For the text-containing cell, return its midpoint in (x, y) coordinate format. 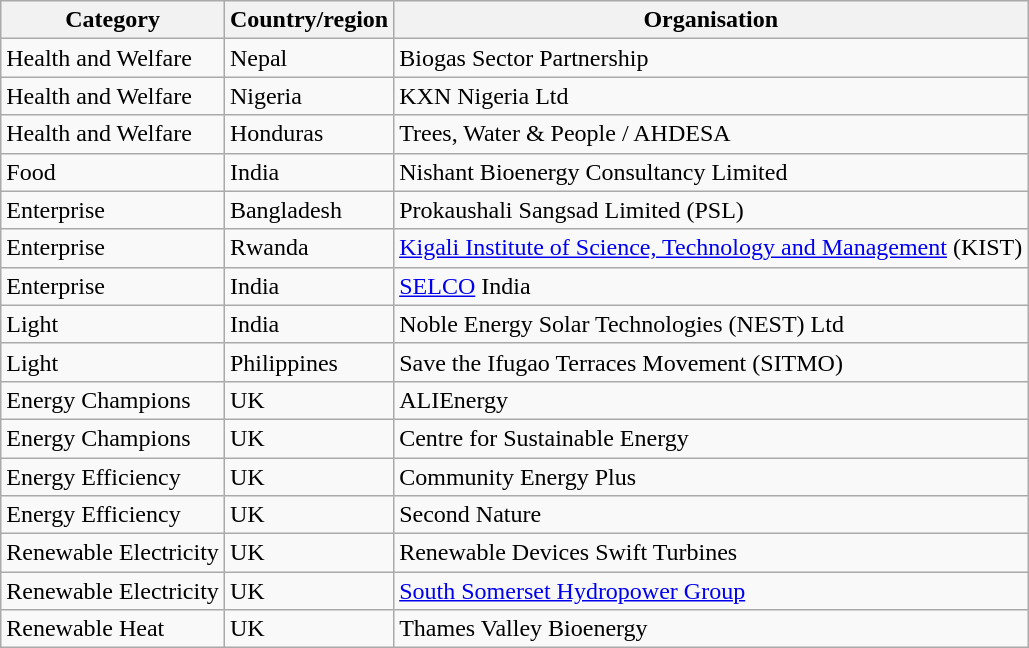
Trees, Water & People / AHDESA (711, 134)
ALIEnergy (711, 400)
Renewable Heat (113, 629)
Bangladesh (308, 210)
Biogas Sector Partnership (711, 58)
Community Energy Plus (711, 477)
Food (113, 172)
Renewable Devices Swift Turbines (711, 553)
Category (113, 20)
Noble Energy Solar Technologies (NEST) Ltd (711, 324)
Philippines (308, 362)
Country/region (308, 20)
South Somerset Hydropower Group (711, 591)
Save the Ifugao Terraces Movement (SITMO) (711, 362)
Prokaushali Sangsad Limited (PSL) (711, 210)
Organisation (711, 20)
Honduras (308, 134)
Thames Valley Bioenergy (711, 629)
Centre for Sustainable Energy (711, 438)
KXN Nigeria Ltd (711, 96)
SELCO India (711, 286)
Rwanda (308, 248)
Kigali Institute of Science, Technology and Management (KIST) (711, 248)
Second Nature (711, 515)
Nigeria (308, 96)
Nepal (308, 58)
Nishant Bioenergy Consultancy Limited (711, 172)
